Determine the (x, y) coordinate at the center of the cell enclosing the given text.  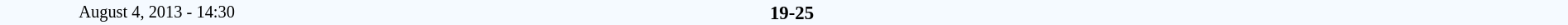
August 4, 2013 - 14:30 (157, 12)
19-25 (791, 12)
